Capture the cell that displays the provided text and extract its [x, y] central coordinate. 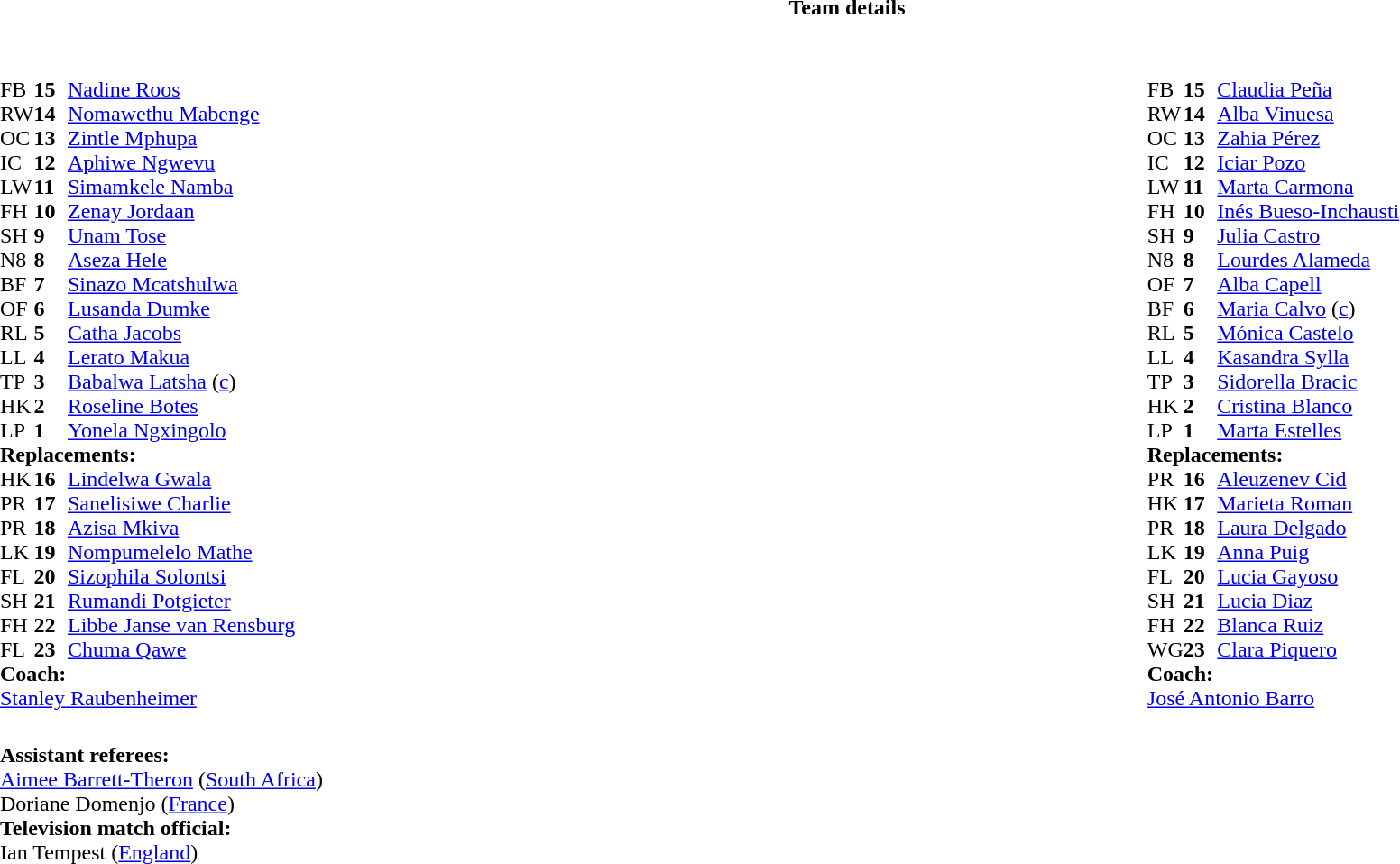
Clara Piquero [1308, 649]
Babalwa Latsha (c) [181, 382]
Lourdes Alameda [1308, 260]
Zahia Pérez [1308, 139]
Rumandi Potgieter [181, 601]
Yonela Ngxingolo [181, 431]
Marta Carmona [1308, 188]
Stanley Raubenheimer [148, 698]
Chuma Qawe [181, 649]
Lucia Diaz [1308, 601]
Lindelwa Gwala [181, 480]
Zenay Jordaan [181, 211]
Catha Jacobs [181, 334]
Sinazo Mcatshulwa [181, 285]
Sizophila Solontsi [181, 577]
Anna Puig [1308, 552]
Cristina Blanco [1308, 406]
Alba Vinuesa [1308, 114]
Zintle Mphupa [181, 139]
Nadine Roos [181, 90]
Aleuzenev Cid [1308, 480]
Aseza Hele [181, 260]
Maria Calvo (c) [1308, 308]
Marieta Roman [1308, 503]
Sidorella Bracic [1308, 382]
Marta Estelles [1308, 431]
Mónica Castelo [1308, 334]
Libbe Janse van Rensburg [181, 626]
Azisa Mkiva [181, 529]
Lucia Gayoso [1308, 577]
Julia Castro [1308, 236]
WG [1165, 649]
Sanelisiwe Charlie [181, 503]
José Antonio Barro [1274, 698]
Roseline Botes [181, 406]
Kasandra Sylla [1308, 357]
Lusanda Dumke [181, 308]
Nomawethu Mabenge [181, 114]
Blanca Ruiz [1308, 626]
Nompumelelo Mathe [181, 552]
Iciar Pozo [1308, 162]
Unam Tose [181, 236]
Alba Capell [1308, 285]
Aphiwe Ngwevu [181, 162]
Laura Delgado [1308, 529]
Simamkele Namba [181, 188]
Inés Bueso-Inchausti [1308, 211]
Lerato Makua [181, 357]
Claudia Peña [1308, 90]
